Find where the given text appears and provide that cell's center as [x, y] coordinate. 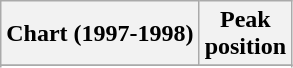
Chart (1997-1998) [100, 34]
Peakposition [245, 34]
